Provide the (x, y) coordinate of the cell's center where the given text is located.  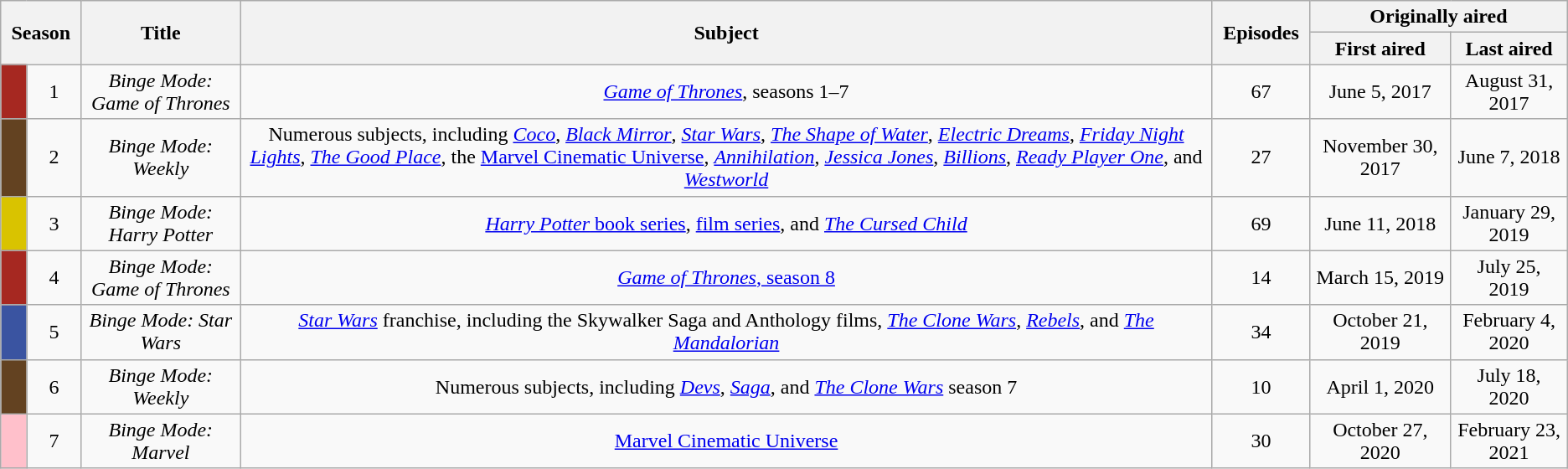
November 30, 2017 (1380, 157)
Binge Mode: Marvel (161, 441)
Binge Mode: Harry Potter (161, 223)
3 (54, 223)
October 27, 2020 (1380, 441)
June 11, 2018 (1380, 223)
June 7, 2018 (1509, 157)
First aired (1380, 49)
July 25, 2019 (1509, 278)
Episodes (1261, 33)
Numerous subjects, including Devs, Saga, and The Clone Wars season 7 (727, 387)
4 (54, 278)
10 (1261, 387)
34 (1261, 332)
Originally aired (1439, 17)
Harry Potter book series, film series, and The Cursed Child (727, 223)
October 21, 2019 (1380, 332)
Game of Thrones, season 8 (727, 278)
Marvel Cinematic Universe (727, 441)
June 5, 2017 (1380, 92)
2 (54, 157)
Game of Thrones, seasons 1–7 (727, 92)
1 (54, 92)
July 18, 2020 (1509, 387)
Season (41, 33)
Last aired (1509, 49)
67 (1261, 92)
Star Wars franchise, including the Skywalker Saga and Anthology films, The Clone Wars, Rebels, and The Mandalorian (727, 332)
August 31, 2017 (1509, 92)
Binge Mode: Star Wars (161, 332)
6 (54, 387)
February 4, 2020 (1509, 332)
January 29, 2019 (1509, 223)
Title (161, 33)
March 15, 2019 (1380, 278)
February 23, 2021 (1509, 441)
5 (54, 332)
April 1, 2020 (1380, 387)
30 (1261, 441)
7 (54, 441)
Subject (727, 33)
14 (1261, 278)
27 (1261, 157)
69 (1261, 223)
